Capture the cell that displays the provided text and extract its [X, Y] central coordinate. 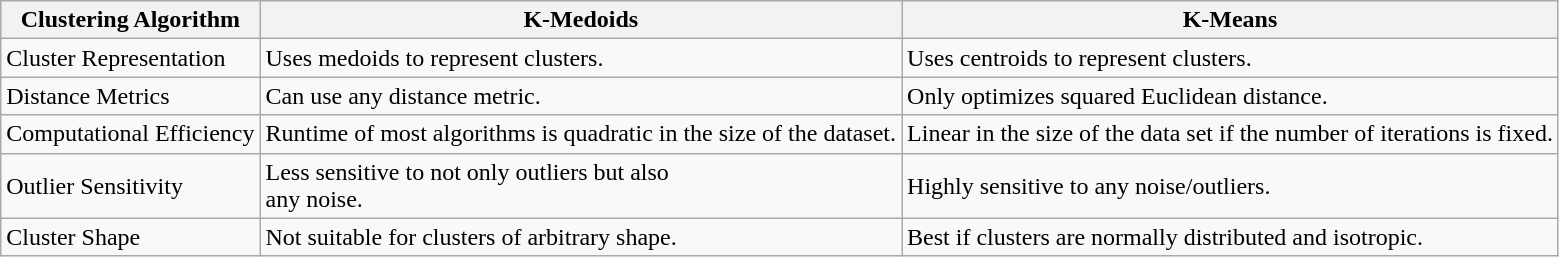
Uses medoids to represent clusters. [581, 58]
Outlier Sensitivity [130, 186]
Highly sensitive to any noise/outliers. [1230, 186]
Only optimizes squared Euclidean distance. [1230, 96]
Distance Metrics [130, 96]
Best if clusters are normally distributed and isotropic. [1230, 237]
Linear in the size of the data set if the number of iterations is fixed. [1230, 134]
Runtime of most algorithms is quadratic in the size of the dataset. [581, 134]
K-Means [1230, 20]
Uses centroids to represent clusters. [1230, 58]
Less sensitive to not only outliers but alsoany noise. [581, 186]
Cluster Shape [130, 237]
Computational Efficiency [130, 134]
Not suitable for clusters of arbitrary shape. [581, 237]
Can use any distance metric. [581, 96]
K-Medoids [581, 20]
Cluster Representation [130, 58]
Clustering Algorithm [130, 20]
